From the cell containing the given text, extract its center point as [x, y] coordinate. 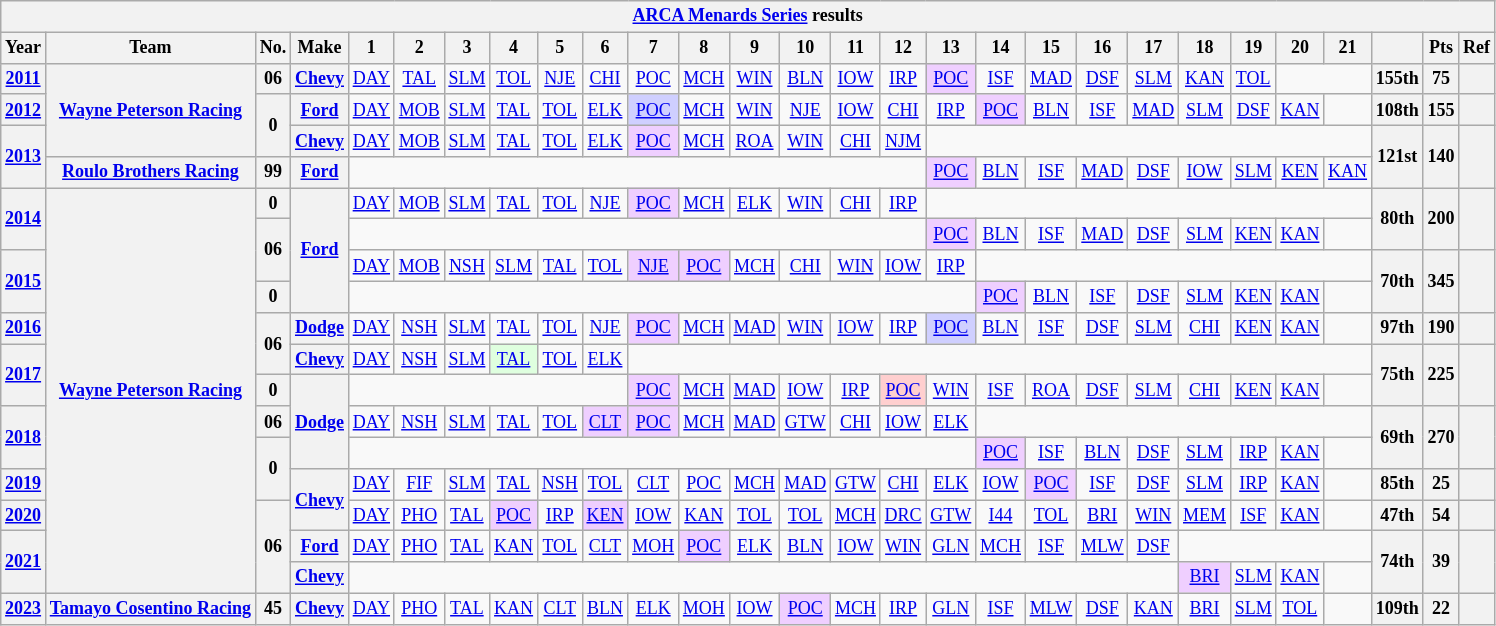
NJM [903, 140]
10 [806, 48]
2016 [24, 328]
75th [1397, 375]
97th [1397, 328]
Pts [1441, 48]
11 [856, 48]
345 [1441, 281]
Team [150, 48]
ARCA Menards Series results [748, 16]
9 [754, 48]
4 [514, 48]
6 [605, 48]
70th [1397, 281]
109th [1397, 608]
85th [1397, 484]
2013 [24, 156]
22 [1441, 608]
12 [903, 48]
I44 [1001, 516]
13 [951, 48]
3 [467, 48]
2019 [24, 484]
2011 [24, 78]
140 [1441, 156]
Year [24, 48]
No. [272, 48]
15 [1050, 48]
2 [419, 48]
Tamayo Cosentino Racing [150, 608]
2012 [24, 110]
Make [320, 48]
2023 [24, 608]
69th [1397, 437]
155th [1397, 78]
7 [654, 48]
99 [272, 172]
Ref [1477, 48]
16 [1102, 48]
MEM [1205, 516]
47th [1397, 516]
FIF [419, 484]
45 [272, 608]
5 [560, 48]
19 [1253, 48]
74th [1397, 562]
54 [1441, 516]
155 [1441, 110]
75 [1441, 78]
2021 [24, 562]
2014 [24, 219]
14 [1001, 48]
20 [1300, 48]
80th [1397, 219]
17 [1154, 48]
25 [1441, 484]
225 [1441, 375]
18 [1205, 48]
270 [1441, 437]
39 [1441, 562]
200 [1441, 219]
2020 [24, 516]
21 [1348, 48]
2018 [24, 437]
2017 [24, 375]
121st [1397, 156]
108th [1397, 110]
DRC [903, 516]
190 [1441, 328]
Roulo Brothers Racing [150, 172]
8 [704, 48]
1 [371, 48]
2015 [24, 281]
